Output the [x, y] coordinate of the center of the cell containing the given text.  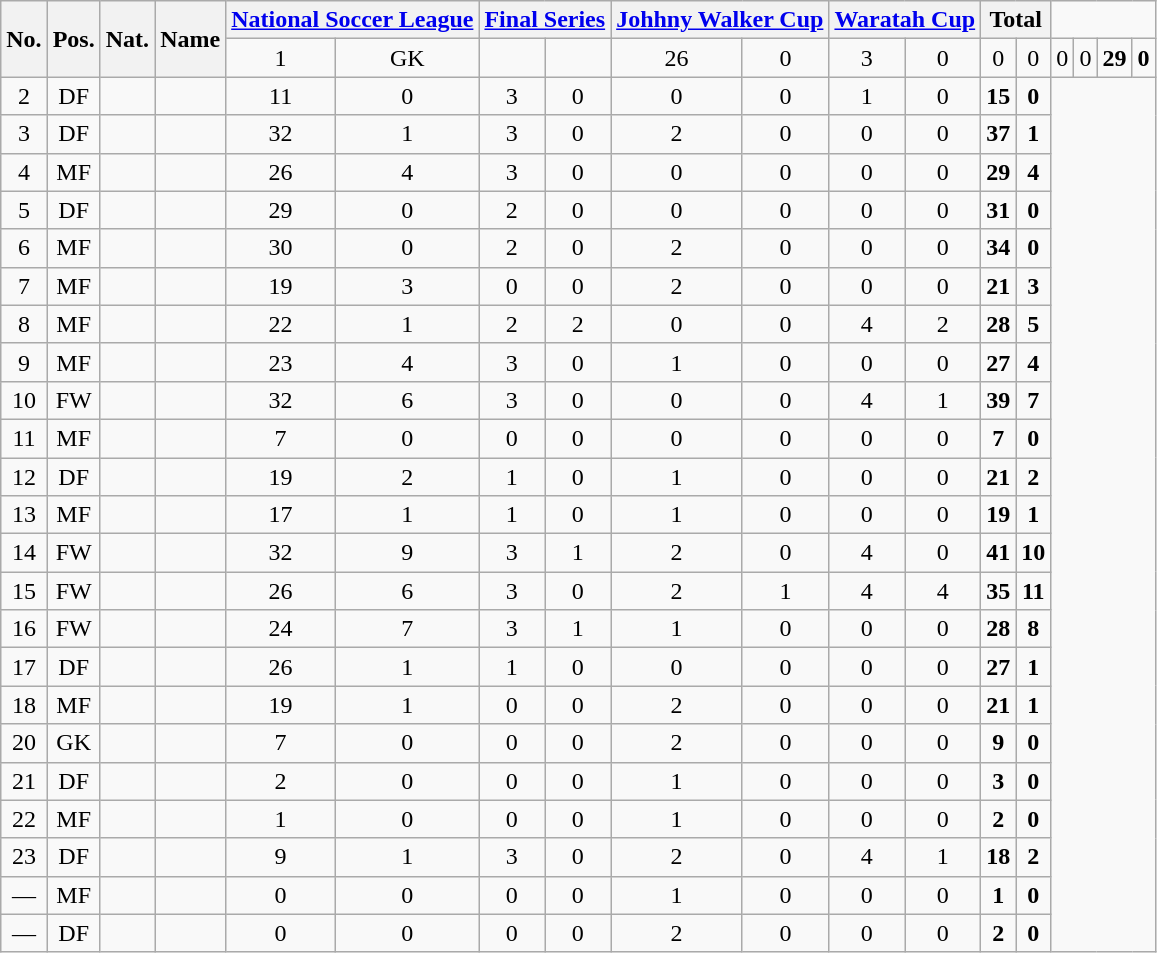
16 [24, 629]
41 [998, 553]
Final Series [545, 20]
24 [281, 629]
14 [24, 553]
37 [998, 134]
No. [24, 39]
Total [1016, 20]
39 [998, 400]
Name [190, 39]
31 [998, 210]
Waratah Cup [905, 20]
Nat. [127, 39]
Pos. [74, 39]
13 [24, 515]
35 [998, 591]
34 [998, 248]
Johhny Walker Cup [720, 20]
20 [24, 743]
30 [281, 248]
National Soccer League [352, 20]
12 [24, 477]
